From the cell containing the given text, extract its center point as [x, y] coordinate. 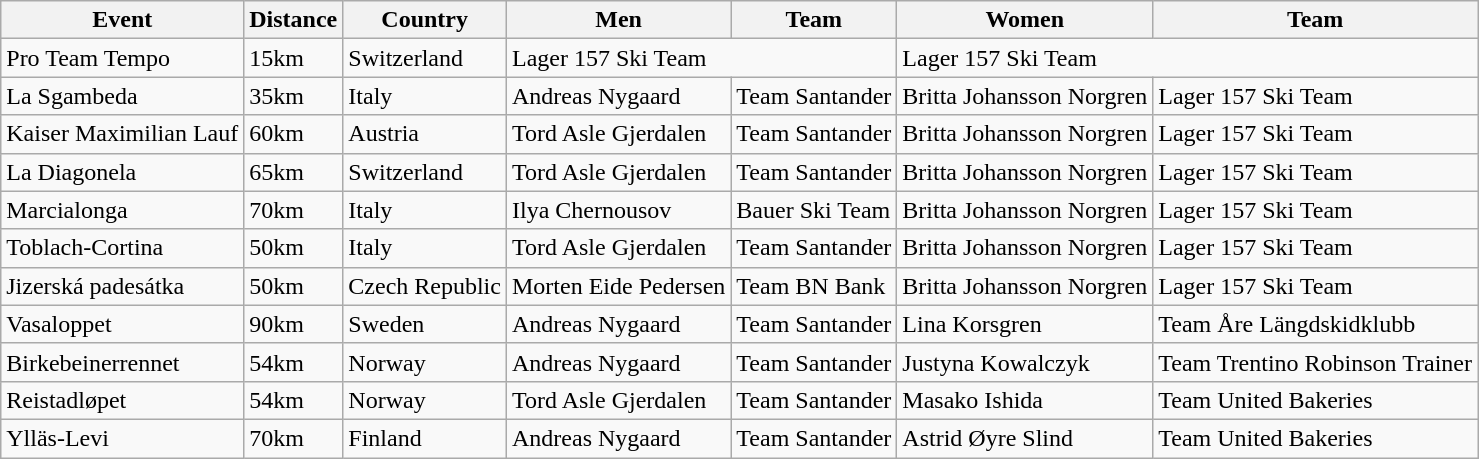
Lina Korsgren [1025, 324]
Masako Ishida [1025, 400]
15km [294, 58]
Team Trentino Robinson Trainer [1316, 362]
Astrid Øyre Slind [1025, 438]
Men [618, 20]
Marcialonga [122, 210]
Bauer Ski Team [814, 210]
Birkebeinerrennet [122, 362]
Austria [425, 134]
Ylläs-Levi [122, 438]
Team Åre Längdskidklubb [1316, 324]
Finland [425, 438]
La Sgambeda [122, 96]
Jizerská padesátka [122, 286]
60km [294, 134]
Pro Team Tempo [122, 58]
Distance [294, 20]
Justyna Kowalczyk [1025, 362]
90km [294, 324]
Country [425, 20]
Women [1025, 20]
65km [294, 172]
Team BN Bank [814, 286]
Event [122, 20]
Morten Eide Pedersen [618, 286]
Toblach-Cortina [122, 248]
La Diagonela [122, 172]
Reistadløpet [122, 400]
35km [294, 96]
Vasaloppet [122, 324]
Kaiser Maximilian Lauf [122, 134]
Czech Republic [425, 286]
Sweden [425, 324]
Ilya Chernousov [618, 210]
